Provide the (X, Y) coordinate of the cell's center where the given text is located.  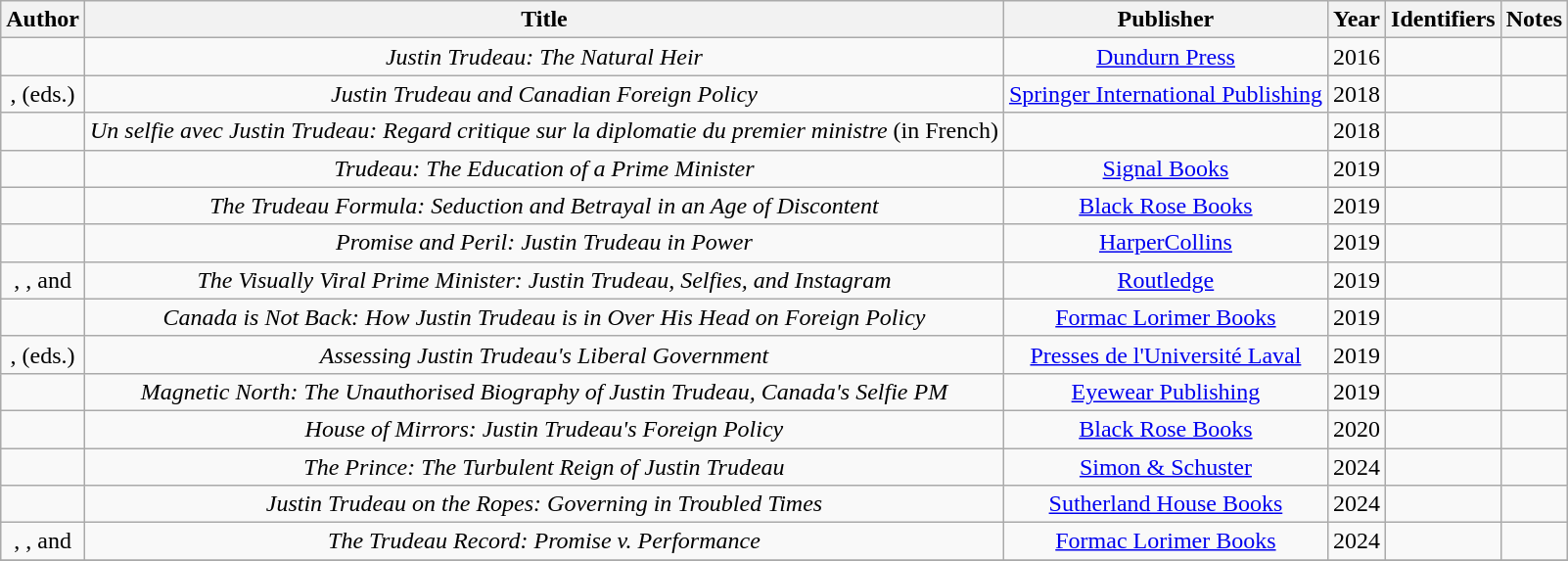
Magnetic North: The Unauthorised Biography of Justin Trudeau, Canada's Selfie PM (544, 392)
Notes (1534, 20)
Promise and Peril: Justin Trudeau in Power (544, 243)
Signal Books (1165, 168)
Eyewear Publishing (1165, 392)
The Trudeau Formula: Seduction and Betrayal in an Age of Discontent (544, 206)
Justin Trudeau: The Natural Heir (544, 57)
Simon & Schuster (1165, 467)
Year (1357, 20)
House of Mirrors: Justin Trudeau's Foreign Policy (544, 429)
Title (544, 20)
Trudeau: The Education of a Prime Minister (544, 168)
Presses de l'Université Laval (1165, 354)
The Prince: The Turbulent Reign of Justin Trudeau (544, 467)
Publisher (1165, 20)
Dundurn Press (1165, 57)
Author (43, 20)
Un selfie avec Justin Trudeau: Regard critique sur la diplomatie du premier ministre (in French) (544, 131)
Assessing Justin Trudeau's Liberal Government (544, 354)
2020 (1357, 429)
HarperCollins (1165, 243)
2016 (1357, 57)
Springer International Publishing (1165, 94)
Justin Trudeau and Canadian Foreign Policy (544, 94)
Justin Trudeau on the Ropes: Governing in Troubled Times (544, 504)
Canada is Not Back: How Justin Trudeau is in Over His Head on Foreign Policy (544, 317)
Identifiers (1444, 20)
The Trudeau Record: Promise v. Performance (544, 541)
Routledge (1165, 280)
Sutherland House Books (1165, 504)
The Visually Viral Prime Minister: Justin Trudeau, Selfies, and Instagram (544, 280)
